For the text-containing cell, return its midpoint in (X, Y) coordinate format. 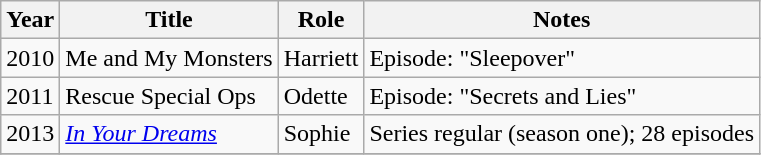
2011 (30, 96)
Notes (562, 20)
Series regular (season one); 28 episodes (562, 134)
Episode: "Sleepover" (562, 58)
Episode: "Secrets and Lies" (562, 96)
Rescue Special Ops (169, 96)
Title (169, 20)
Me and My Monsters (169, 58)
2013 (30, 134)
Role (321, 20)
In Your Dreams (169, 134)
2010 (30, 58)
Odette (321, 96)
Sophie (321, 134)
Harriett (321, 58)
Year (30, 20)
